Search for the cell housing the specified text and yield its (x, y) center coordinate. 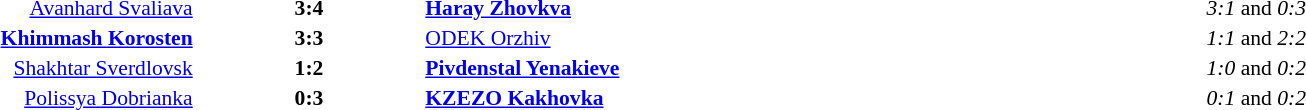
3:3 (310, 38)
Pivdenstal Yenakieve (613, 68)
ODEK Orzhiv (613, 38)
1:2 (310, 68)
